Detect which cell encompasses the target text, then output its (X, Y) center coordinate. 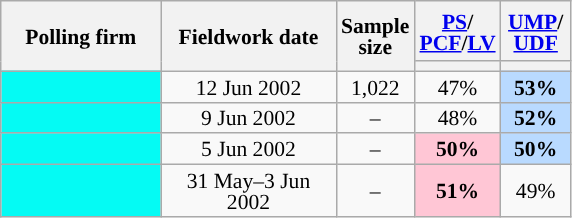
48% (457, 118)
53% (536, 86)
12 Jun 2002 (248, 86)
PS/PCF/LV (457, 31)
49% (536, 191)
UMP/UDF (536, 31)
Polling firm (81, 36)
Samplesize (375, 36)
Fieldwork date (248, 36)
31 May–3 Jun 2002 (248, 191)
1,022 (375, 86)
51% (457, 191)
52% (536, 118)
47% (457, 86)
9 Jun 2002 (248, 118)
5 Jun 2002 (248, 150)
